Capture the cell that displays the provided text and extract its [X, Y] central coordinate. 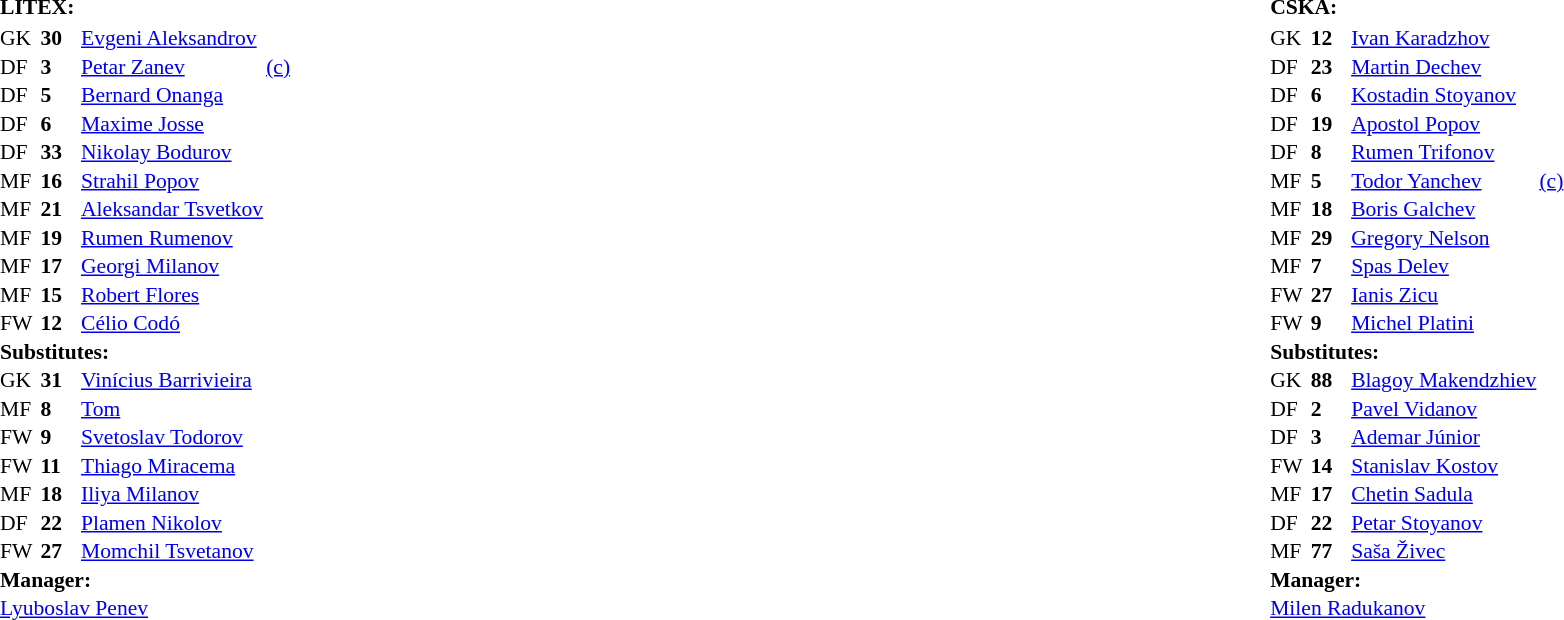
88 [1329, 380]
Momchil Tsvetanov [172, 551]
2 [1329, 408]
Nikolay Bodurov [172, 152]
Petar Stoyanov [1444, 522]
21 [59, 209]
Tom [172, 408]
14 [1329, 466]
(c) [278, 66]
33 [59, 152]
15 [59, 294]
77 [1329, 551]
29 [1329, 238]
Plamen Nikolov [172, 522]
Bernard Onanga [172, 95]
Strahil Popov [172, 180]
7 [1329, 266]
Ademar Júnior [1444, 437]
Saša Živec [1444, 551]
Apostol Popov [1444, 124]
Kostadin Stoyanov [1444, 95]
Ianis Zicu [1444, 294]
Pavel Vidanov [1444, 408]
Blagoy Makendzhiev [1444, 380]
Manager: [1404, 580]
16 [59, 180]
Rumen Rumenov [172, 238]
30 [59, 38]
Substitutes: [1404, 352]
Georgi Milanov [172, 266]
Thiago Miracema [172, 466]
23 [1329, 66]
Spas Delev [1444, 266]
Ivan Karadzhov [1444, 38]
31 [59, 380]
Stanislav Kostov [1444, 466]
Gregory Nelson [1444, 238]
Maxime Josse [172, 124]
Boris Galchev [1444, 209]
Rumen Trifonov [1444, 152]
Svetoslav Todorov [172, 437]
Vinícius Barrivieira [172, 380]
Evgeni Aleksandrov [172, 38]
Martin Dechev [1444, 66]
Aleksandar Tsvetkov [172, 209]
Iliya Milanov [172, 494]
11 [59, 466]
Todor Yanchev [1444, 180]
Petar Zanev [172, 66]
Michel Platini [1444, 323]
Chetin Sadula [1444, 494]
Célio Codó [172, 323]
Robert Flores [172, 294]
